Find where the given text appears and provide that cell's center as [X, Y] coordinate. 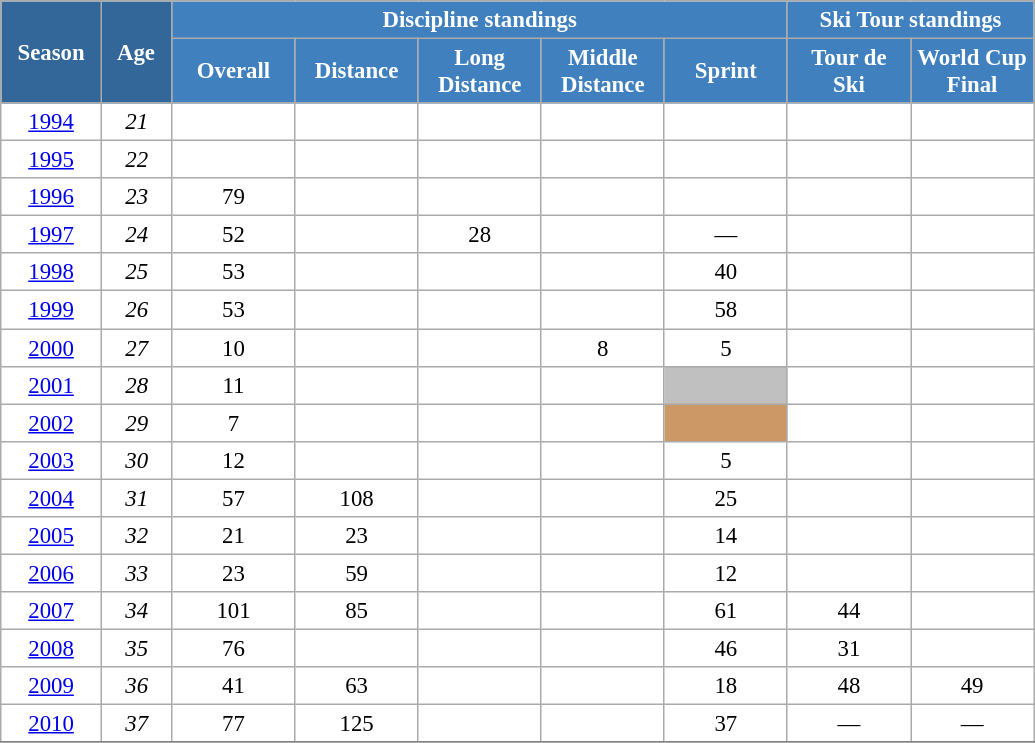
2007 [52, 611]
World CupFinal [972, 72]
24 [136, 235]
18 [726, 686]
79 [234, 197]
77 [234, 724]
Distance [356, 72]
1999 [52, 310]
52 [234, 235]
1996 [52, 197]
46 [726, 648]
29 [136, 423]
26 [136, 310]
32 [136, 536]
108 [356, 498]
14 [726, 536]
101 [234, 611]
Tour deSki [848, 72]
10 [234, 348]
30 [136, 460]
Middle Distance [602, 72]
48 [848, 686]
85 [356, 611]
34 [136, 611]
Long Distance [480, 72]
61 [726, 611]
1995 [52, 160]
Sprint [726, 72]
27 [136, 348]
2003 [52, 460]
125 [356, 724]
11 [234, 385]
2006 [52, 573]
22 [136, 160]
36 [136, 686]
8 [602, 348]
Season [52, 52]
Discipline standings [480, 20]
58 [726, 310]
2009 [52, 686]
2005 [52, 536]
49 [972, 686]
1998 [52, 273]
35 [136, 648]
2004 [52, 498]
2001 [52, 385]
Age [136, 52]
44 [848, 611]
59 [356, 573]
2010 [52, 724]
1994 [52, 122]
2002 [52, 423]
63 [356, 686]
57 [234, 498]
7 [234, 423]
40 [726, 273]
Ski Tour standings [910, 20]
1997 [52, 235]
33 [136, 573]
2008 [52, 648]
76 [234, 648]
Overall [234, 72]
41 [234, 686]
2000 [52, 348]
